Search for the cell housing the specified text and yield its (x, y) center coordinate. 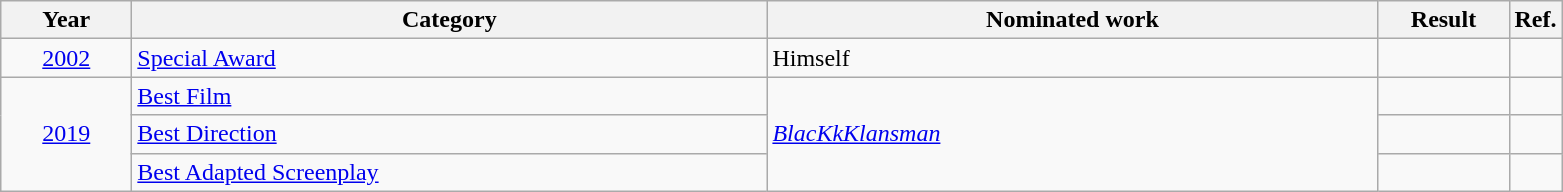
Year (66, 20)
Best Film (450, 96)
Special Award (450, 58)
Nominated work (1072, 20)
Himself (1072, 58)
Best Direction (450, 134)
2002 (66, 58)
Best Adapted Screenplay (450, 172)
2019 (66, 134)
Category (450, 20)
Result (1444, 20)
Ref. (1536, 20)
BlacKkKlansman (1072, 134)
